Find where the given text appears and provide that cell's center as [x, y] coordinate. 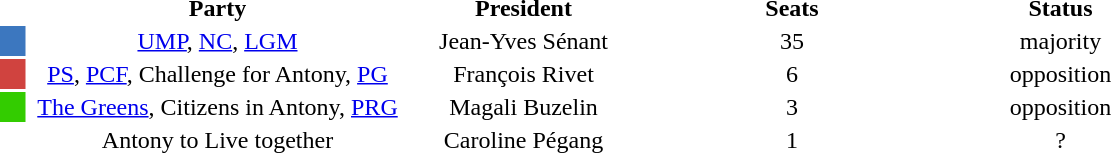
UMP, NC, LGM [217, 41]
3 [792, 107]
PS, PCF, Challenge for Antony, PG [217, 74]
The Greens, Citizens in Antony, PRG [217, 107]
35 [792, 41]
Jean-Yves Sénant [524, 41]
François Rivet [524, 74]
Magali Buzelin [524, 107]
6 [792, 74]
